Scan for the cell matching the given text and deliver its (x, y) coordinate at center. 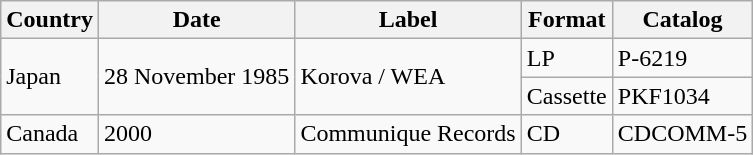
Catalog (682, 20)
Cassette (566, 96)
CDCOMM-5 (682, 134)
LP (566, 58)
P-6219 (682, 58)
Country (50, 20)
Communique Records (408, 134)
Format (566, 20)
Korova / WEA (408, 77)
Label (408, 20)
PKF1034 (682, 96)
Canada (50, 134)
Japan (50, 77)
CD (566, 134)
28 November 1985 (196, 77)
2000 (196, 134)
Date (196, 20)
